Output the [X, Y] coordinate of the center of the cell containing the given text.  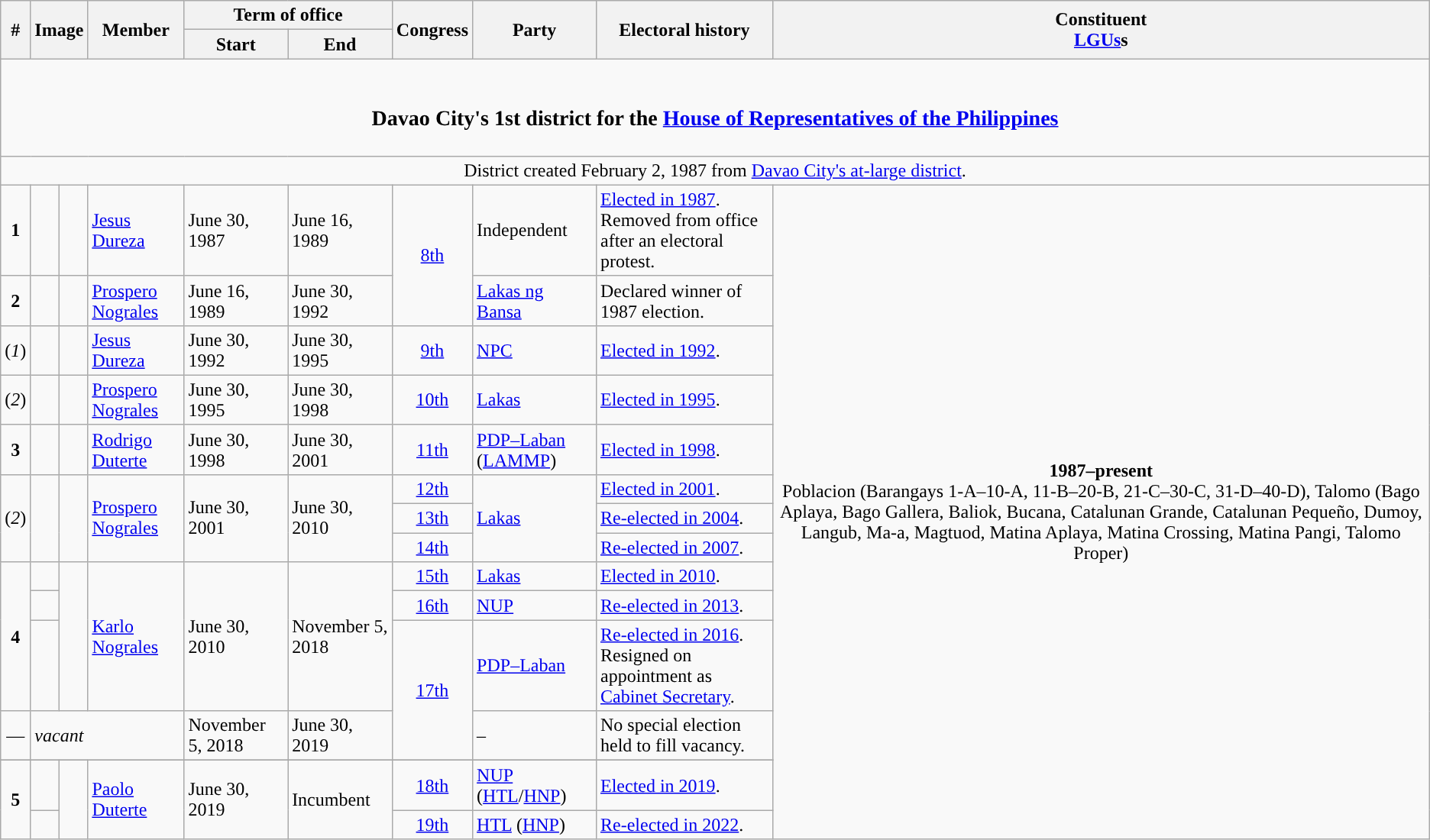
3 [15, 449]
Re-elected in 2013. [684, 606]
Elected in 2019. [684, 785]
Re-elected in 2016.Resigned on appointment as Cabinet Secretary. [684, 666]
1 [15, 231]
End [341, 44]
Elected in 2001. [684, 489]
17th [432, 690]
Declared winner of 1987 election. [684, 301]
– [535, 736]
Elected in 1995. [684, 400]
NUP (HTL/HNP) [535, 785]
# [15, 30]
Lakas ng Bansa [535, 301]
Independent [535, 231]
14th [432, 548]
vacant [107, 736]
16th [432, 606]
NPC [535, 350]
Term of office [288, 15]
11th [432, 449]
PDP–Laban (LAMMP) [535, 449]
5 [15, 800]
Elected in 1998. [684, 449]
Start [236, 44]
Party [535, 30]
June 30, 1987 [236, 231]
Re-elected in 2004. [684, 519]
Elected in 1992. [684, 350]
13th [432, 519]
PDP–Laban [535, 666]
— [15, 736]
Paolo Duterte [136, 800]
4 [15, 637]
Elected in 2010. [684, 577]
12th [432, 489]
Karlo Nograles [136, 637]
Member [136, 30]
10th [432, 400]
Incumbent [341, 800]
HTL (HNP) [535, 825]
Electoral history [684, 30]
Davao City's 1st district for the House of Representatives of the Philippines [715, 107]
(1) [15, 350]
Re-elected in 2022. [684, 825]
Re-elected in 2007. [684, 548]
ConstituentLGUss [1101, 30]
8th [432, 255]
15th [432, 577]
Image [60, 30]
18th [432, 785]
NUP [535, 606]
Rodrigo Duterte [136, 449]
19th [432, 825]
2 [15, 301]
No special election held to fill vacancy. [684, 736]
Elected in 1987.Removed from office after an electoral protest. [684, 231]
9th [432, 350]
District created February 2, 1987 from Davao City's at-large district. [715, 170]
Congress [432, 30]
